Return (X, Y) of the center of cell containing provided text 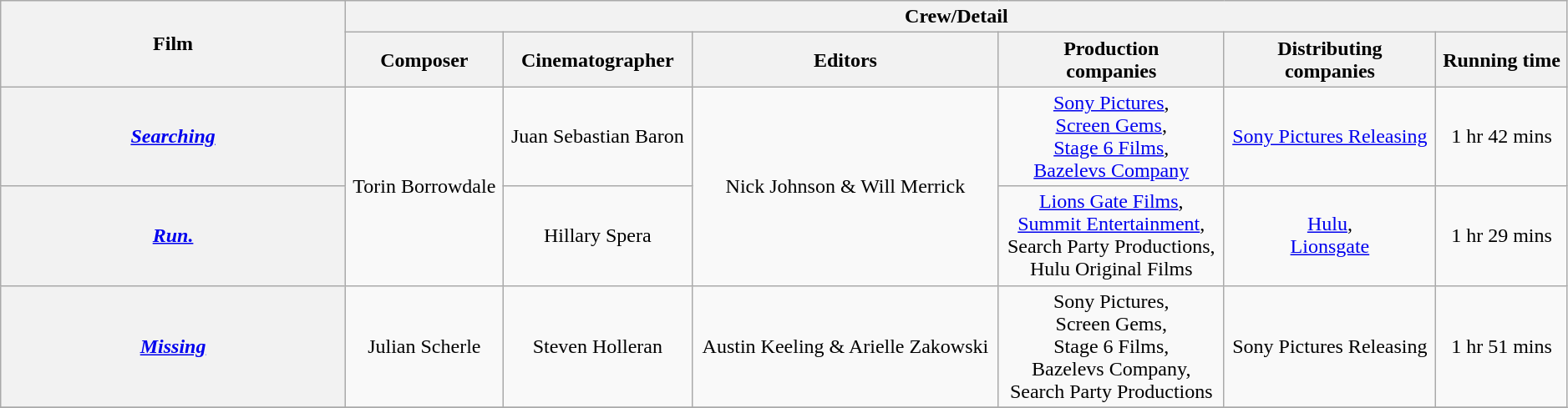
Torin Borrowdale (424, 186)
Production companies (1111, 60)
Crew/Detail (956, 17)
Steven Holleran (597, 346)
Distributing companies (1330, 60)
Searching (174, 137)
Composer (424, 60)
Juan Sebastian Baron (597, 137)
1 hr 42 mins (1502, 137)
Hillary Spera (597, 235)
Lions Gate Films, Summit Entertainment, Search Party Productions, Hulu Original Films (1111, 235)
Hulu, Lionsgate (1330, 235)
Sony Pictures, Screen Gems, Stage 6 Films, Bazelevs Company, Search Party Productions (1111, 346)
Cinematographer (597, 60)
1 hr 29 mins (1502, 235)
Running time (1502, 60)
1 hr 51 mins (1502, 346)
Austin Keeling & Arielle Zakowski (845, 346)
Missing (174, 346)
Sony Pictures, Screen Gems, Stage 6 Films, Bazelevs Company (1111, 137)
Run. (174, 235)
Film (174, 43)
Julian Scherle (424, 346)
Editors (845, 60)
Nick Johnson & Will Merrick (845, 186)
